Capture the cell that displays the provided text and extract its (x, y) central coordinate. 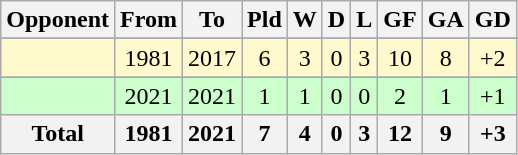
+3 (492, 134)
W (304, 20)
GF (400, 20)
Total (58, 134)
Opponent (58, 20)
7 (265, 134)
12 (400, 134)
Pld (265, 20)
6 (265, 58)
10 (400, 58)
From (149, 20)
2 (400, 96)
D (336, 20)
+2 (492, 58)
9 (446, 134)
2017 (212, 58)
+1 (492, 96)
8 (446, 58)
GA (446, 20)
GD (492, 20)
4 (304, 134)
To (212, 20)
L (364, 20)
